Output the (X, Y) coordinate of the center of the cell containing the given text.  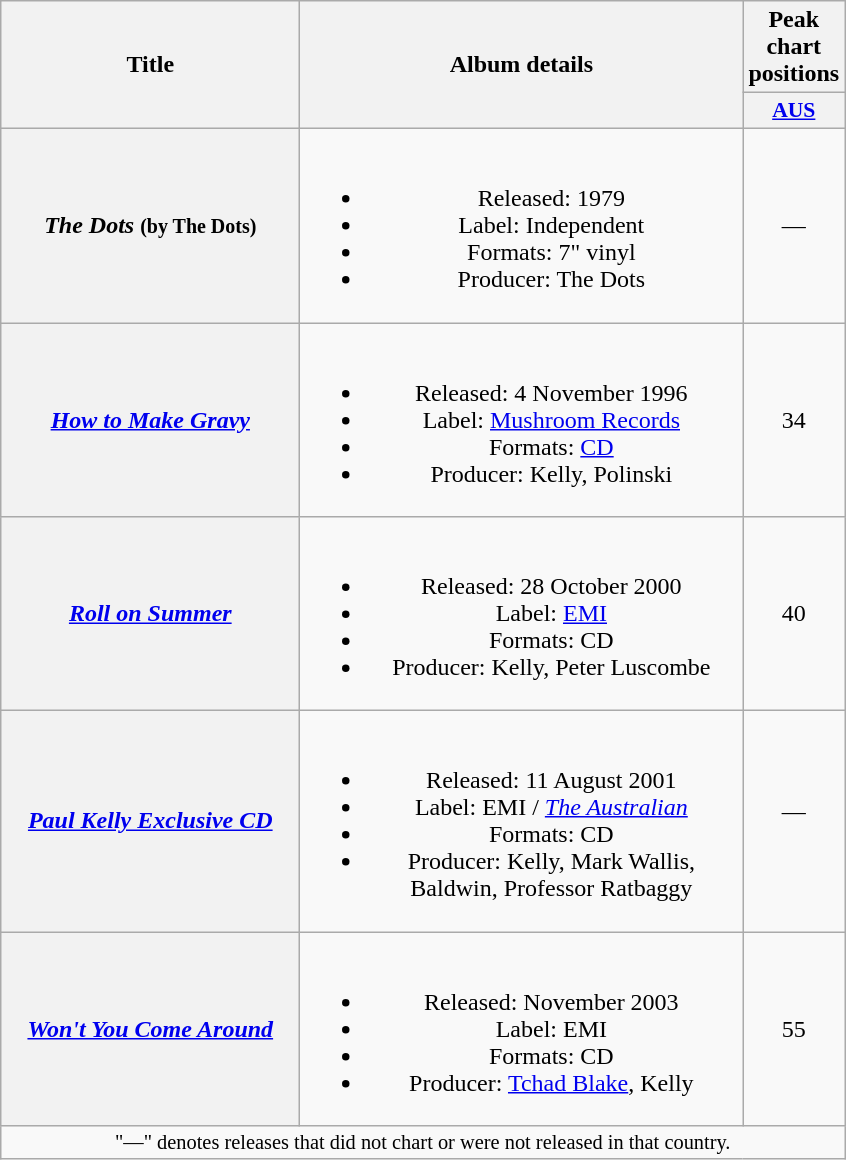
Won't You Come Around (150, 1029)
"—" denotes releases that did not chart or were not released in that country. (423, 1143)
Title (150, 65)
Paul Kelly Exclusive CD (150, 822)
55 (794, 1029)
The Dots (by The Dots) (150, 225)
Album details (522, 65)
Released: 28 October 2000Label: EMIFormats: CDProducer: Kelly, Peter Luscombe (522, 614)
40 (794, 614)
Roll on Summer (150, 614)
Released: November 2003Label: EMIFormats: CDProducer: Tchad Blake, Kelly (522, 1029)
Released: 1979Label: IndependentFormats: 7" vinylProducer: The Dots (522, 225)
Released: 11 August 2001Label: EMI / The AustralianFormats: CDProducer: Kelly, Mark Wallis, Baldwin, Professor Ratbaggy (522, 822)
Released: 4 November 1996Label: Mushroom RecordsFormats: CDProducer: Kelly, Polinski (522, 419)
Peak chart positions (794, 47)
34 (794, 419)
How to Make Gravy (150, 419)
AUS (794, 111)
